From the cell containing the given text, extract its center point as (X, Y) coordinate. 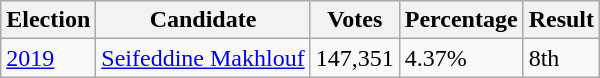
Seifeddine Makhlouf (203, 58)
Result (561, 20)
Election (48, 20)
8th (561, 58)
2019 (48, 58)
4.37% (461, 58)
147,351 (354, 58)
Candidate (203, 20)
Percentage (461, 20)
Votes (354, 20)
